Determine the (X, Y) coordinate at the center of the cell enclosing the given text.  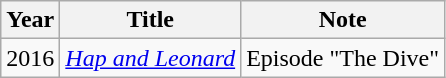
Note (343, 20)
2016 (30, 58)
Title (150, 20)
Year (30, 20)
Episode "The Dive" (343, 58)
Hap and Leonard (150, 58)
